Locate the cell with the specified text and output its [x, y] center coordinate. 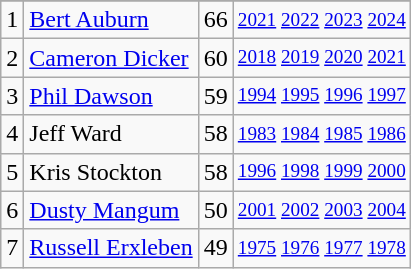
4 [12, 134]
60 [216, 58]
2018 2019 2020 2021 [322, 58]
Jeff Ward [111, 134]
Russell Erxleben [111, 248]
5 [12, 172]
Kris Stockton [111, 172]
2001 2002 2003 2004 [322, 210]
1983 1984 1985 1986 [322, 134]
Cameron Dicker [111, 58]
66 [216, 20]
3 [12, 96]
2 [12, 58]
Bert Auburn [111, 20]
2021 2022 2023 2024 [322, 20]
49 [216, 248]
1 [12, 20]
7 [12, 248]
Dusty Mangum [111, 210]
1975 1976 1977 1978 [322, 248]
1996 1998 1999 2000 [322, 172]
6 [12, 210]
1994 1995 1996 1997 [322, 96]
Phil Dawson [111, 96]
59 [216, 96]
50 [216, 210]
